Return [x, y] of the center of cell containing provided text 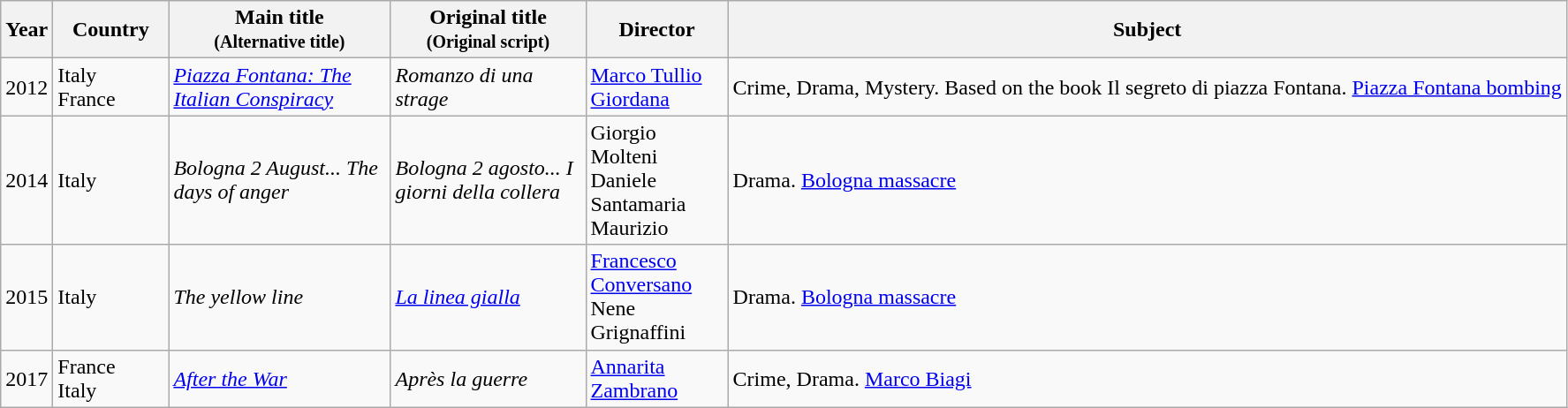
Piazza Fontana: The Italian Conspiracy [279, 87]
Country [111, 30]
2017 [27, 378]
ItalyFrance [111, 87]
2014 [27, 180]
Giorgio MolteniDaniele Santamaria Maurizio [657, 180]
Francesco ConversanoNene Grignaffini [657, 297]
Bologna 2 August... The days of anger [279, 180]
Annarita Zambrano [657, 378]
Subject [1147, 30]
La linea gialla [488, 297]
Year [27, 30]
The yellow line [279, 297]
2012 [27, 87]
FranceItaly [111, 378]
Original title(Original script) [488, 30]
Crime, Drama, Mystery. Based on the book Il segreto di piazza Fontana. Piazza Fontana bombing [1147, 87]
2015 [27, 297]
Romanzo di una strage [488, 87]
Marco Tullio Giordana [657, 87]
Director [657, 30]
Après la guerre [488, 378]
Bologna 2 agosto... I giorni della collera [488, 180]
After the War [279, 378]
Main title(Alternative title) [279, 30]
Crime, Drama. Marco Biagi [1147, 378]
